From the cell containing the given text, extract its center point as (x, y) coordinate. 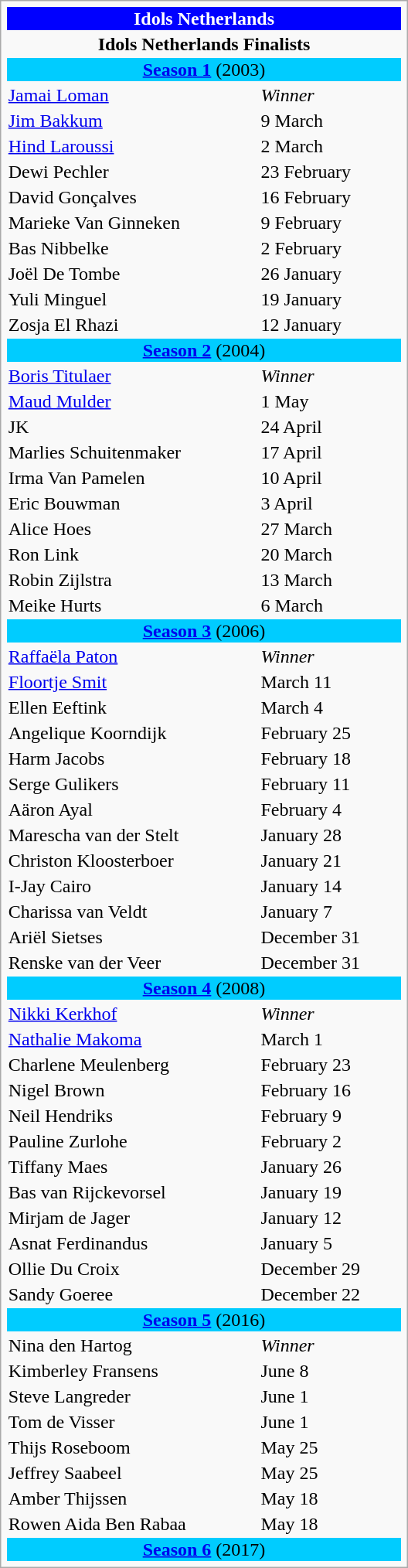
Tom de Visser (132, 1422)
Jeffrey Saabeel (132, 1473)
December 22 (331, 1294)
Dewi Pechler (132, 172)
Amber Thijssen (132, 1498)
Nigel Brown (132, 1090)
January 7 (331, 912)
3 April (331, 503)
Season 2 (2004) (204, 350)
Mirjam de Jager (132, 1218)
Season 3 (2006) (204, 631)
February 4 (331, 810)
1 May (331, 401)
16 February (331, 197)
Zosja El Rhazi (132, 325)
February 9 (331, 1116)
Maud Mulder (132, 401)
Ariël Sietses (132, 937)
Jim Bakkum (132, 121)
Season 6 (2017) (204, 1549)
January 28 (331, 835)
Bas Nibbelke (132, 248)
Joël De Tombe (132, 274)
Serge Gulikers (132, 784)
Nina den Hartog (132, 1345)
Charissa van Veldt (132, 912)
Nikki Kerkhof (132, 1014)
Irma Van Pamelen (132, 478)
Kimberley Fransens (132, 1371)
Meike Hurts (132, 605)
20 March (331, 554)
Ellen Eeftink (132, 707)
Tiffany Maes (132, 1167)
February 16 (331, 1090)
Alice Hoes (132, 529)
Aäron Ayal (132, 810)
6 March (331, 605)
26 January (331, 274)
Ron Link (132, 554)
Christon Kloosterboer (132, 861)
Asnat Ferdinandus (132, 1243)
Neil Hendriks (132, 1116)
9 February (331, 223)
Eric Bouwman (132, 503)
January 21 (331, 861)
Pauline Zurlohe (132, 1141)
2 February (331, 248)
13 March (331, 580)
Rowen Aida Ben Rabaa (132, 1524)
Boris Titulaer (132, 376)
Season 4 (2008) (204, 988)
Marlies Schuitenmaker (132, 452)
January 19 (331, 1192)
Hind Laroussi (132, 146)
February 2 (331, 1141)
February 18 (331, 758)
Harm Jacobs (132, 758)
12 January (331, 325)
March 11 (331, 682)
Raffaëla Paton (132, 656)
Season 1 (2003) (204, 70)
June 8 (331, 1371)
Marieke Van Ginneken (132, 223)
December 29 (331, 1269)
Nathalie Makoma (132, 1039)
Yuli Minguel (132, 299)
Renske van der Veer (132, 963)
19 January (331, 299)
Thijs Roseboom (132, 1447)
I-Jay Cairo (132, 886)
Bas van Rijckevorsel (132, 1192)
February 11 (331, 784)
2 March (331, 146)
Robin Zijlstra (132, 580)
March 4 (331, 707)
23 February (331, 172)
January 12 (331, 1218)
17 April (331, 452)
27 March (331, 529)
David Gonçalves (132, 197)
Sandy Goeree (132, 1294)
Floortje Smit (132, 682)
February 25 (331, 733)
Marescha van der Stelt (132, 835)
10 April (331, 478)
Charlene Meulenberg (132, 1065)
Idols Netherlands (204, 19)
January 26 (331, 1167)
9 March (331, 121)
Steve Langreder (132, 1396)
February 23 (331, 1065)
Idols Netherlands Finalists (204, 44)
January 5 (331, 1243)
Jamai Loman (132, 95)
March 1 (331, 1039)
Season 5 (2016) (204, 1320)
Angelique Koorndijk (132, 733)
January 14 (331, 886)
Ollie Du Croix (132, 1269)
JK (132, 427)
24 April (331, 427)
